Output the [x, y] coordinate of the center of the cell containing the given text.  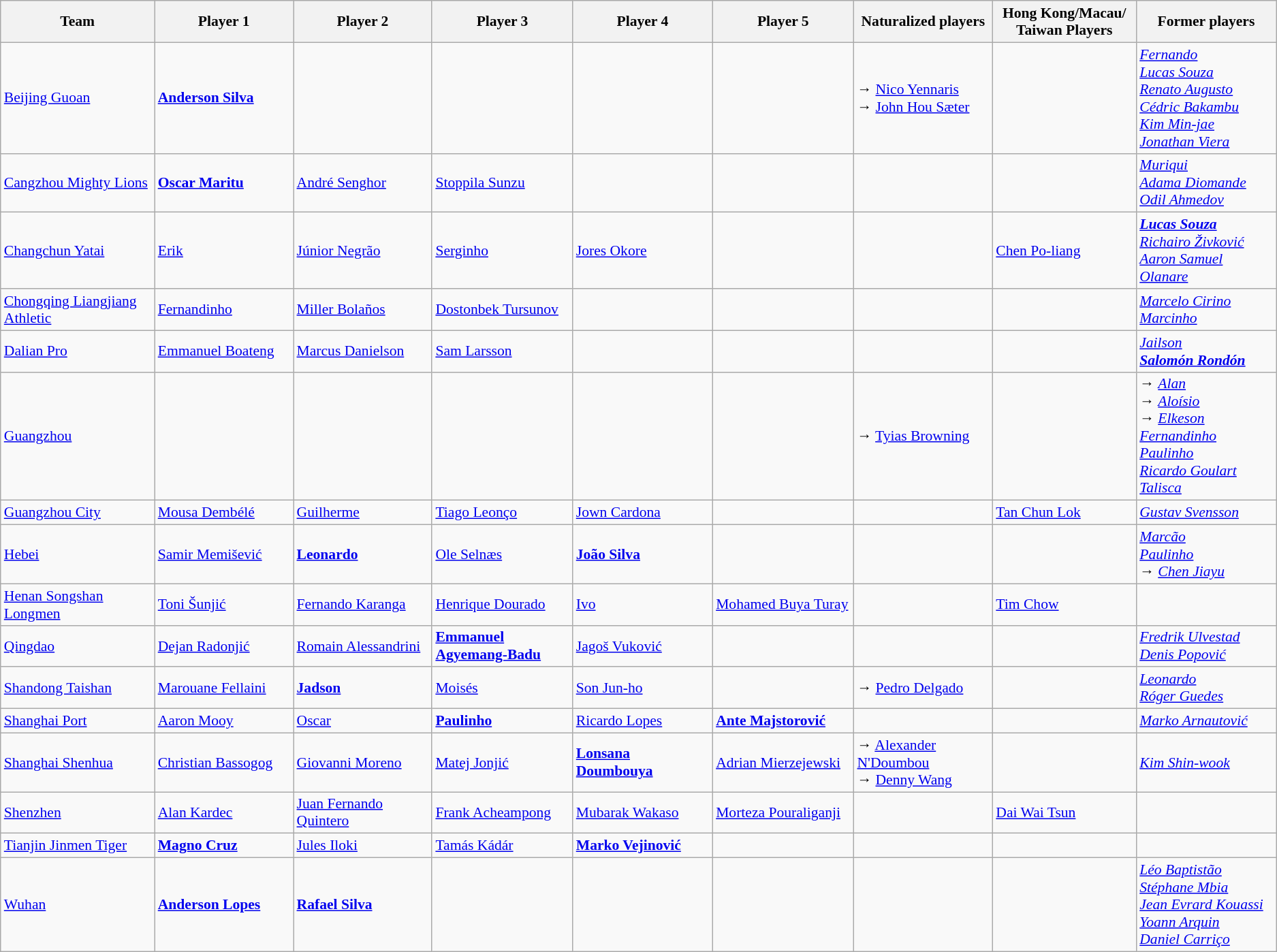
Erik [224, 251]
André Senghor [362, 183]
Dejan Radonjić [224, 646]
Fernando Karanga [362, 605]
Paulinho [502, 721]
Moisés [502, 688]
Fernando Lucas Souza Renato Augusto Cédric Bakambu Kim Min-jae Jonathan Viera [1205, 98]
Chongqing Liangjiang Athletic [78, 309]
Dalian Pro [78, 351]
→ Alexander N'Doumbou→ Denny Wang [923, 763]
Toni Šunjić [224, 605]
Player 4 [643, 22]
João Silva [643, 554]
Guangzhou City [78, 513]
Qingdao [78, 646]
→ Tyias Browning [923, 436]
Fredrik Ulvestad Denis Popović [1205, 646]
Henrique Dourado [502, 605]
Jagoš Vuković [643, 646]
Ricardo Lopes [643, 721]
Magno Cruz [224, 846]
Tan Chun Lok [1064, 513]
Leonardo [362, 554]
→ Alan→ Aloísio→ Elkeson Fernandinho Paulinho Ricardo Goulart Talisca [1205, 436]
Oscar Maritu [224, 183]
Guangzhou [78, 436]
Juan Fernando Quintero [362, 813]
Former players [1205, 22]
Kim Shin-wook [1205, 763]
Tiago Leonço [502, 513]
Emmanuel Boateng [224, 351]
Oscar [362, 721]
Miller Bolaños [362, 309]
Leonardo Róger Guedes [1205, 688]
Júnior Negrão [362, 251]
Shanghai Port [78, 721]
Jadson [362, 688]
Shandong Taishan [78, 688]
Anderson Silva [224, 98]
Alan Kardec [224, 813]
Marko Vejinović [643, 846]
Shenzhen [78, 813]
Marko Arnautović [1205, 721]
Emmanuel Agyemang-Badu [502, 646]
Romain Alessandrini [362, 646]
Jown Cardona [643, 513]
Matej Jonjić [502, 763]
Jores Okore [643, 251]
Naturalized players [923, 22]
Hong Kong/Macau/Taiwan Players [1064, 22]
Frank Acheampong [502, 813]
Muriqui Adama Diomande Odil Ahmedov [1205, 183]
Ivo [643, 605]
Player 3 [502, 22]
Serginho [502, 251]
Lucas Souza Richairo Živković Aaron Samuel Olanare [1205, 251]
Anderson Lopes [224, 905]
Marcão Paulinho→ Chen Jiayu [1205, 554]
Marouane Fellaini [224, 688]
Dostonbek Tursunov [502, 309]
Henan Songshan Longmen [78, 605]
Player 1 [224, 22]
Ole Selnæs [502, 554]
Mubarak Wakaso [643, 813]
Son Jun-ho [643, 688]
→ Pedro Delgado [923, 688]
Tim Chow [1064, 605]
Morteza Pouraliganji [783, 813]
Sam Larsson [502, 351]
Aaron Mooy [224, 721]
Jules Iloki [362, 846]
Shanghai Shenhua [78, 763]
Tamás Kádár [502, 846]
Hebei [78, 554]
Cangzhou Mighty Lions [78, 183]
Adrian Mierzejewski [783, 763]
Stoppila Sunzu [502, 183]
Giovanni Moreno [362, 763]
Jailson Salomón Rondón [1205, 351]
Rafael Silva [362, 905]
Dai Wai Tsun [1064, 813]
Wuhan [78, 905]
Changchun Yatai [78, 251]
Beijing Guoan [78, 98]
Samir Memišević [224, 554]
→ Nico Yennaris→ John Hou Sæter [923, 98]
Mousa Dembélé [224, 513]
Team [78, 22]
Gustav Svensson [1205, 513]
Guilherme [362, 513]
Marcelo Cirino Marcinho [1205, 309]
Mohamed Buya Turay [783, 605]
Player 5 [783, 22]
Léo Baptistão Stéphane Mbia Jean Evrard Kouassi Yoann Arquin Daniel Carriço [1205, 905]
Christian Bassogog [224, 763]
Fernandinho [224, 309]
Chen Po-liang [1064, 251]
Lonsana Doumbouya [643, 763]
Marcus Danielson [362, 351]
Tianjin Jinmen Tiger [78, 846]
Player 2 [362, 22]
Ante Majstorović [783, 721]
